Provide the [x, y] coordinate of the cell's center where the given text is located.  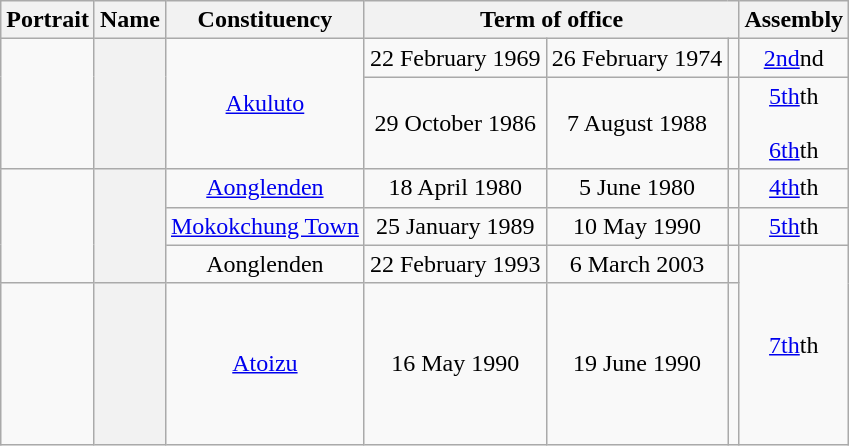
Atoizu [264, 364]
5thth [794, 226]
2ndnd [794, 58]
6 March 2003 [637, 264]
22 February 1993 [455, 264]
26 February 1974 [637, 58]
Mokokchung Town [264, 226]
Assembly [794, 20]
22 February 1969 [455, 58]
7thth [794, 344]
Term of office [551, 20]
25 January 1989 [455, 226]
18 April 1980 [455, 188]
19 June 1990 [637, 364]
Name [130, 20]
5 June 1980 [637, 188]
7 August 1988 [637, 123]
10 May 1990 [637, 226]
Portrait [48, 20]
29 October 1986 [455, 123]
Akuluto [264, 104]
4thth [794, 188]
16 May 1990 [455, 364]
5thth6thth [794, 123]
Constituency [264, 20]
